Find where the given text appears and provide that cell's center as (x, y) coordinate. 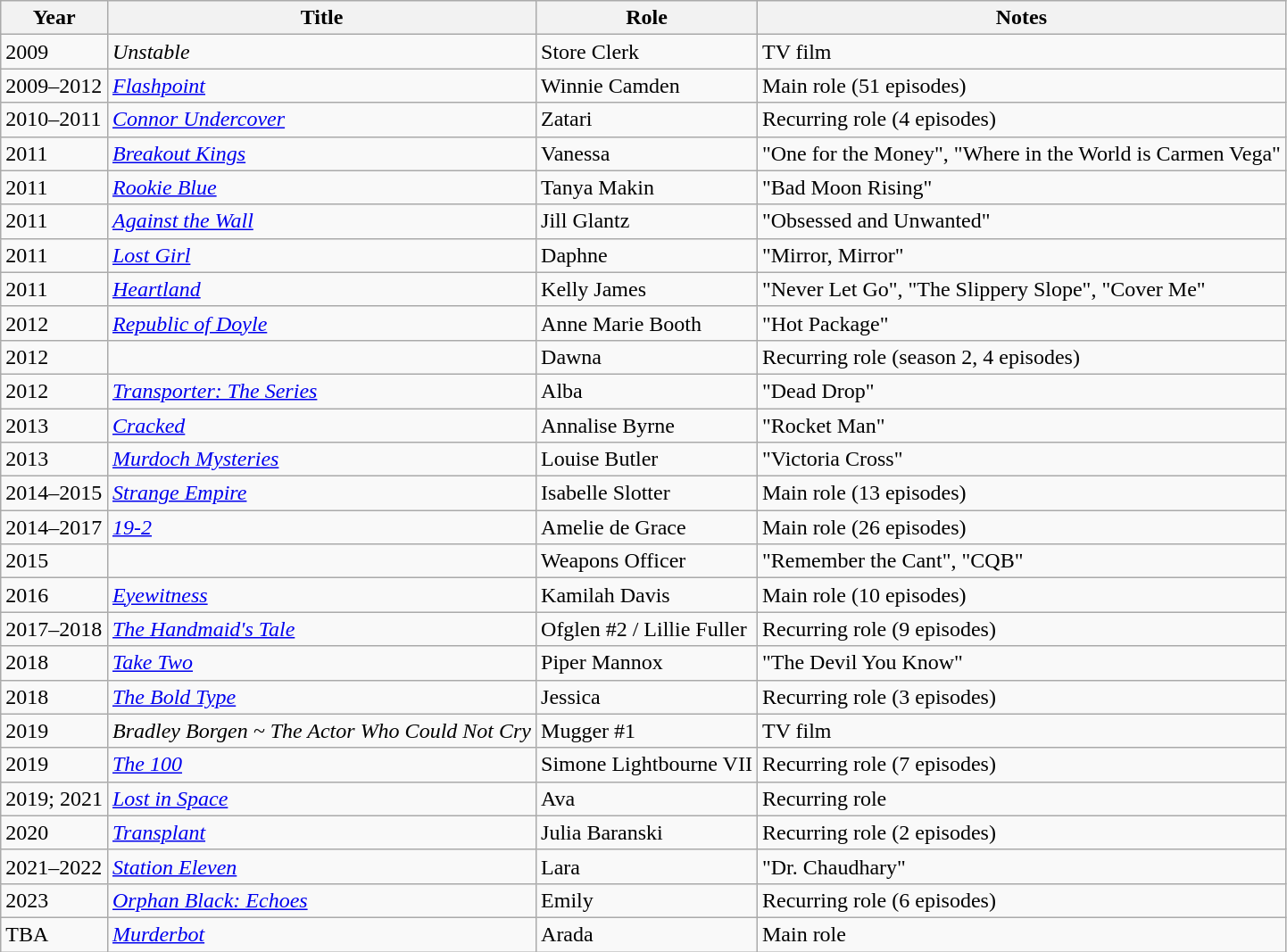
Murderbot (321, 934)
Daphne (647, 255)
Piper Mannox (647, 663)
Jessica (647, 697)
2023 (54, 900)
Rookie Blue (321, 187)
"Rocket Man" (1021, 426)
Station Eleven (321, 866)
19-2 (321, 527)
2020 (54, 832)
Louise Butler (647, 459)
Isabelle Slotter (647, 493)
Lost Girl (321, 255)
2009 (54, 52)
Transplant (321, 832)
Kamilah Davis (647, 595)
2014–2015 (54, 493)
"Remember the Cant", "CQB" (1021, 561)
Lara (647, 866)
Simone Lightbourne VII (647, 765)
Kelly James (647, 289)
Orphan Black: Echoes (321, 900)
Jill Glantz (647, 221)
2016 (54, 595)
Anne Marie Booth (647, 323)
Alba (647, 391)
2014–2017 (54, 527)
Recurring role (4 episodes) (1021, 120)
Take Two (321, 663)
"Dead Drop" (1021, 391)
Flashpoint (321, 86)
The 100 (321, 765)
Against the Wall (321, 221)
Amelie de Grace (647, 527)
The Bold Type (321, 697)
Mugger #1 (647, 731)
Heartland (321, 289)
Recurring role (9 episodes) (1021, 629)
Lost in Space (321, 799)
The Handmaid's Tale (321, 629)
Dawna (647, 357)
Murdoch Mysteries (321, 459)
Weapons Officer (647, 561)
Recurring role (1021, 799)
Emily (647, 900)
"Obsessed and Unwanted" (1021, 221)
Main role (51 episodes) (1021, 86)
Recurring role (3 episodes) (1021, 697)
Cracked (321, 426)
2009–2012 (54, 86)
Role (647, 18)
"Hot Package" (1021, 323)
Recurring role (7 episodes) (1021, 765)
Main role (10 episodes) (1021, 595)
Recurring role (6 episodes) (1021, 900)
Unstable (321, 52)
"One for the Money", "Where in the World is Carmen Vega" (1021, 153)
TBA (54, 934)
"The Devil You Know" (1021, 663)
2017–2018 (54, 629)
Ofglen #2 / Lillie Fuller (647, 629)
"Mirror, Mirror" (1021, 255)
Recurring role (season 2, 4 episodes) (1021, 357)
Arada (647, 934)
Bradley Borgen ~ The Actor Who Could Not Cry (321, 731)
Ava (647, 799)
Recurring role (2 episodes) (1021, 832)
Connor Undercover (321, 120)
Main role (13 episodes) (1021, 493)
Tanya Makin (647, 187)
Main role (26 episodes) (1021, 527)
Vanessa (647, 153)
2010–2011 (54, 120)
Eyewitness (321, 595)
"Never Let Go", "The Slippery Slope", "Cover Me" (1021, 289)
2015 (54, 561)
Zatari (647, 120)
"Dr. Chaudhary" (1021, 866)
Notes (1021, 18)
Store Clerk (647, 52)
Winnie Camden (647, 86)
Transporter: The Series (321, 391)
Year (54, 18)
2019; 2021 (54, 799)
Main role (1021, 934)
Title (321, 18)
Annalise Byrne (647, 426)
2021–2022 (54, 866)
Breakout Kings (321, 153)
"Bad Moon Rising" (1021, 187)
Republic of Doyle (321, 323)
Strange Empire (321, 493)
"Victoria Cross" (1021, 459)
Julia Baranski (647, 832)
